Find where the given text appears and provide that cell's center as [X, Y] coordinate. 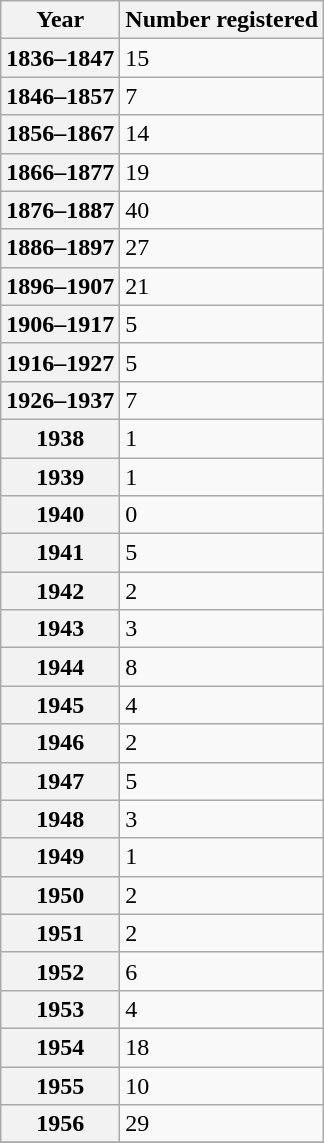
1952 [60, 971]
1836–1847 [60, 58]
1956 [60, 1124]
1942 [60, 591]
1926–1937 [60, 400]
1954 [60, 1047]
1866–1877 [60, 172]
27 [222, 248]
6 [222, 971]
40 [222, 210]
10 [222, 1085]
1950 [60, 895]
15 [222, 58]
1940 [60, 515]
1953 [60, 1009]
1876–1887 [60, 210]
29 [222, 1124]
1948 [60, 819]
1896–1907 [60, 286]
1943 [60, 629]
Year [60, 20]
1846–1857 [60, 96]
8 [222, 667]
1941 [60, 553]
1946 [60, 743]
1945 [60, 705]
1939 [60, 477]
1906–1917 [60, 324]
1886–1897 [60, 248]
1949 [60, 857]
1856–1867 [60, 134]
Number registered [222, 20]
1944 [60, 667]
21 [222, 286]
14 [222, 134]
18 [222, 1047]
1955 [60, 1085]
1951 [60, 933]
1947 [60, 781]
0 [222, 515]
1938 [60, 438]
19 [222, 172]
1916–1927 [60, 362]
